Find where the given text appears and provide that cell's center as [X, Y] coordinate. 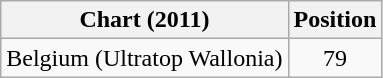
Belgium (Ultratop Wallonia) [144, 58]
Position [335, 20]
79 [335, 58]
Chart (2011) [144, 20]
